Detect which cell encompasses the target text, then output its (X, Y) center coordinate. 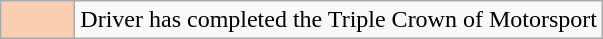
Driver has completed the Triple Crown of Motorsport (339, 20)
